From the cell containing the given text, extract its center point as [X, Y] coordinate. 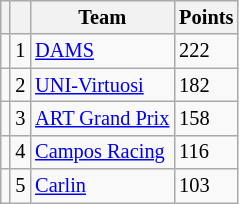
2 [20, 85]
Team [102, 17]
4 [20, 152]
ART Grand Prix [102, 118]
158 [206, 118]
5 [20, 186]
Points [206, 17]
DAMS [102, 51]
Carlin [102, 186]
Campos Racing [102, 152]
182 [206, 85]
UNI-Virtuosi [102, 85]
3 [20, 118]
1 [20, 51]
116 [206, 152]
222 [206, 51]
103 [206, 186]
